Return (X, Y) of the center of cell containing provided text 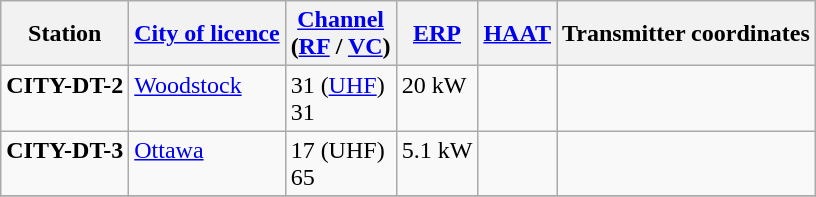
17 (UHF)65 (340, 164)
Ottawa (207, 164)
City of licence (207, 34)
Transmitter coordinates (686, 34)
Channel(RF / VC) (340, 34)
Station (65, 34)
CITY-DT-3 (65, 164)
HAAT (518, 34)
31 (UHF)31 (340, 98)
Woodstock (207, 98)
CITY-DT-2 (65, 98)
20 kW (437, 98)
5.1 kW (437, 164)
ERP (437, 34)
